Return (x, y) of the center of cell containing provided text 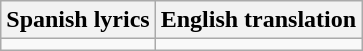
Spanish lyrics (78, 20)
English translation (258, 20)
